From the cell containing the given text, extract its center point as [x, y] coordinate. 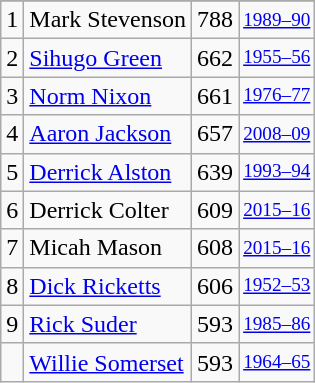
4 [12, 134]
Willie Somerset [108, 362]
606 [216, 286]
Derrick Alston [108, 172]
Micah Mason [108, 248]
Norm Nixon [108, 96]
6 [12, 210]
1989–90 [277, 20]
1 [12, 20]
657 [216, 134]
1955–56 [277, 58]
1985–86 [277, 324]
8 [12, 286]
1952–53 [277, 286]
Rick Suder [108, 324]
608 [216, 248]
1976–77 [277, 96]
2 [12, 58]
662 [216, 58]
639 [216, 172]
2008–09 [277, 134]
3 [12, 96]
Sihugo Green [108, 58]
Dick Ricketts [108, 286]
7 [12, 248]
Aaron Jackson [108, 134]
5 [12, 172]
788 [216, 20]
1964–65 [277, 362]
1993–94 [277, 172]
661 [216, 96]
Derrick Colter [108, 210]
9 [12, 324]
609 [216, 210]
Mark Stevenson [108, 20]
